Capture the cell that displays the provided text and extract its (X, Y) central coordinate. 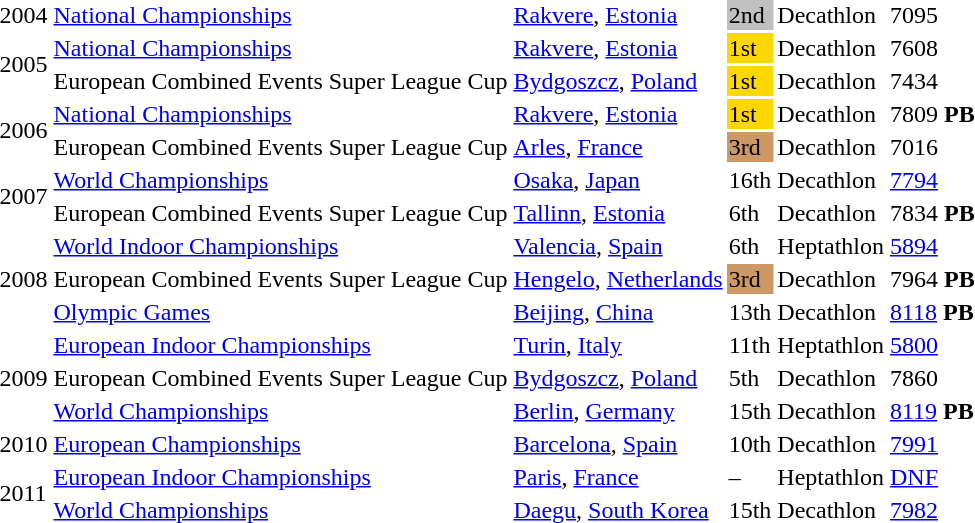
European Championships (280, 444)
Paris, France (618, 477)
– (750, 477)
Turin, Italy (618, 345)
15th (750, 411)
Berlin, Germany (618, 411)
Arles, France (618, 147)
2nd (750, 15)
Hengelo, Netherlands (618, 279)
16th (750, 180)
11th (750, 345)
5th (750, 378)
Tallinn, Estonia (618, 213)
Beijing, China (618, 312)
10th (750, 444)
13th (750, 312)
Osaka, Japan (618, 180)
World Indoor Championships (280, 246)
Valencia, Spain (618, 246)
Olympic Games (280, 312)
Barcelona, Spain (618, 444)
